From the cell containing the given text, extract its center point as (X, Y) coordinate. 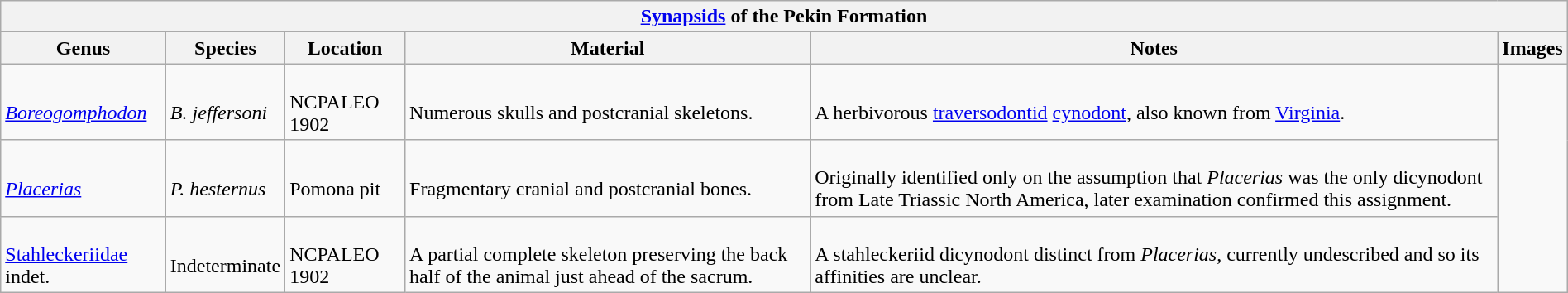
Images (1532, 48)
P. hesternus (225, 178)
Placerias (84, 178)
A partial complete skeleton preserving the back half of the animal just ahead of the sacrum. (608, 254)
Numerous skulls and postcranial skeletons. (608, 102)
Boreogomphodon (84, 102)
Material (608, 48)
B. jeffersoni (225, 102)
Genus (84, 48)
Location (346, 48)
Species (225, 48)
Stahleckeriidae indet. (84, 254)
Pomona pit (346, 178)
Synapsids of the Pekin Formation (784, 17)
Indeterminate (225, 254)
A herbivorous traversodontid cynodont, also known from Virginia. (1154, 102)
Notes (1154, 48)
A stahleckeriid dicynodont distinct from Placerias, currently undescribed and so its affinities are unclear. (1154, 254)
Fragmentary cranial and postcranial bones. (608, 178)
